Determine the (x, y) coordinate at the center of the cell enclosing the given text.  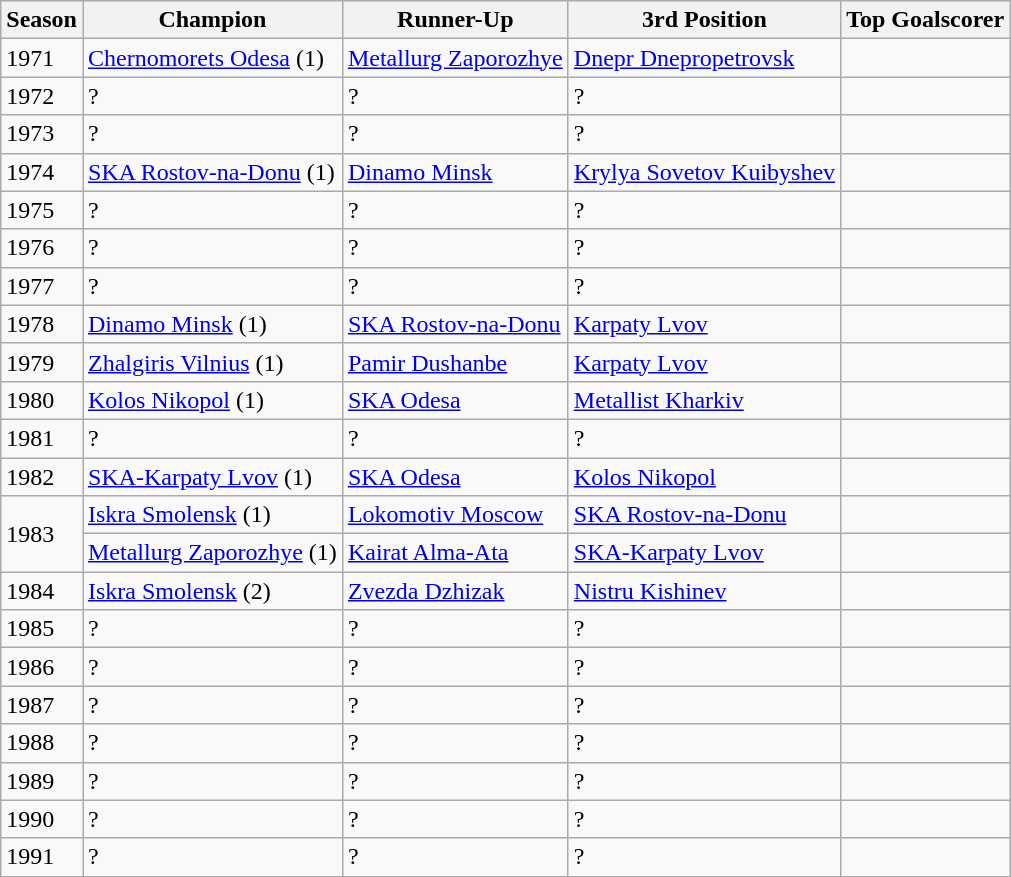
SKA-Karpaty Lvov (1) (212, 477)
1981 (42, 438)
Kolos Nikopol (704, 477)
Pamir Dushanbe (455, 362)
1978 (42, 324)
1982 (42, 477)
1977 (42, 286)
1972 (42, 96)
Champion (212, 20)
Nistru Kishinev (704, 591)
1988 (42, 743)
1985 (42, 629)
SKA-Karpaty Lvov (704, 553)
Dnepr Dnepropetrovsk (704, 58)
Zvezda Dzhizak (455, 591)
SKA Rostov-na-Donu (1) (212, 172)
Iskra Smolensk (1) (212, 515)
3rd Position (704, 20)
Iskra Smolensk (2) (212, 591)
Season (42, 20)
1984 (42, 591)
1973 (42, 134)
Chernomorets Odesa (1) (212, 58)
Runner-Up (455, 20)
1989 (42, 781)
1971 (42, 58)
1974 (42, 172)
Krylya Sovetov Kuibyshev (704, 172)
1976 (42, 248)
Metallist Kharkiv (704, 400)
1986 (42, 667)
Kolos Nikopol (1) (212, 400)
Kairat Alma-Ata (455, 553)
Dinamo Minsk (455, 172)
Top Goalscorer (926, 20)
Dinamo Minsk (1) (212, 324)
1979 (42, 362)
Metallurg Zaporozhye (1) (212, 553)
Zhalgiris Vilnius (1) (212, 362)
Metallurg Zaporozhye (455, 58)
1987 (42, 705)
Lokomotiv Moscow (455, 515)
1991 (42, 857)
1983 (42, 534)
1990 (42, 819)
1980 (42, 400)
1975 (42, 210)
